Return (x, y) of the center of cell containing provided text 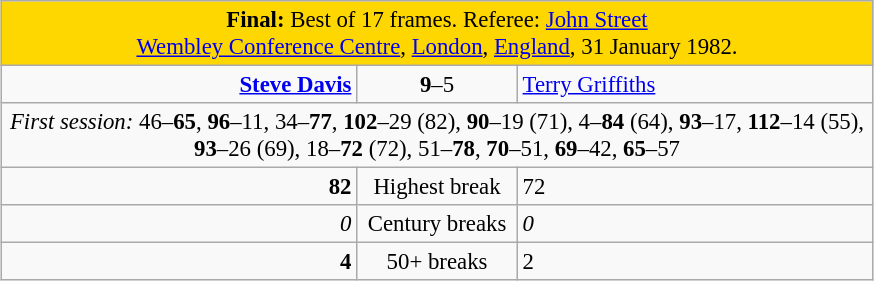
Highest break (438, 187)
Steve Davis (179, 85)
Terry Griffiths (695, 85)
9–5 (438, 85)
Century breaks (438, 224)
4 (179, 262)
2 (695, 262)
Final: Best of 17 frames. Referee: John StreetWembley Conference Centre, London, England, 31 January 1982. (437, 34)
72 (695, 187)
First session: 46–65, 96–11, 34–77, 102–29 (82), 90–19 (71), 4–84 (64), 93–17, 112–14 (55), 93–26 (69), 18–72 (72), 51–78, 70–51, 69–42, 65–57 (437, 136)
50+ breaks (438, 262)
82 (179, 187)
